Identify which cell holds the provided text, then report its (X, Y) central coordinate. 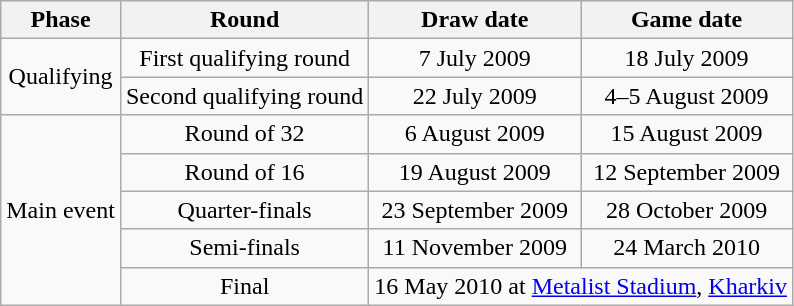
18 July 2009 (687, 58)
22 July 2009 (475, 96)
6 August 2009 (475, 134)
11 November 2009 (475, 248)
12 September 2009 (687, 172)
23 September 2009 (475, 210)
28 October 2009 (687, 210)
Round (244, 20)
Qualifying (61, 77)
15 August 2009 (687, 134)
24 March 2010 (687, 248)
First qualifying round (244, 58)
7 July 2009 (475, 58)
Second qualifying round (244, 96)
Final (244, 286)
4–5 August 2009 (687, 96)
Game date (687, 20)
Phase (61, 20)
19 August 2009 (475, 172)
Main event (61, 210)
Round of 32 (244, 134)
Semi-finals (244, 248)
Round of 16 (244, 172)
Quarter-finals (244, 210)
Draw date (475, 20)
16 May 2010 at Metalist Stadium, Kharkiv (581, 286)
